For the text-containing cell, return its midpoint in [X, Y] coordinate format. 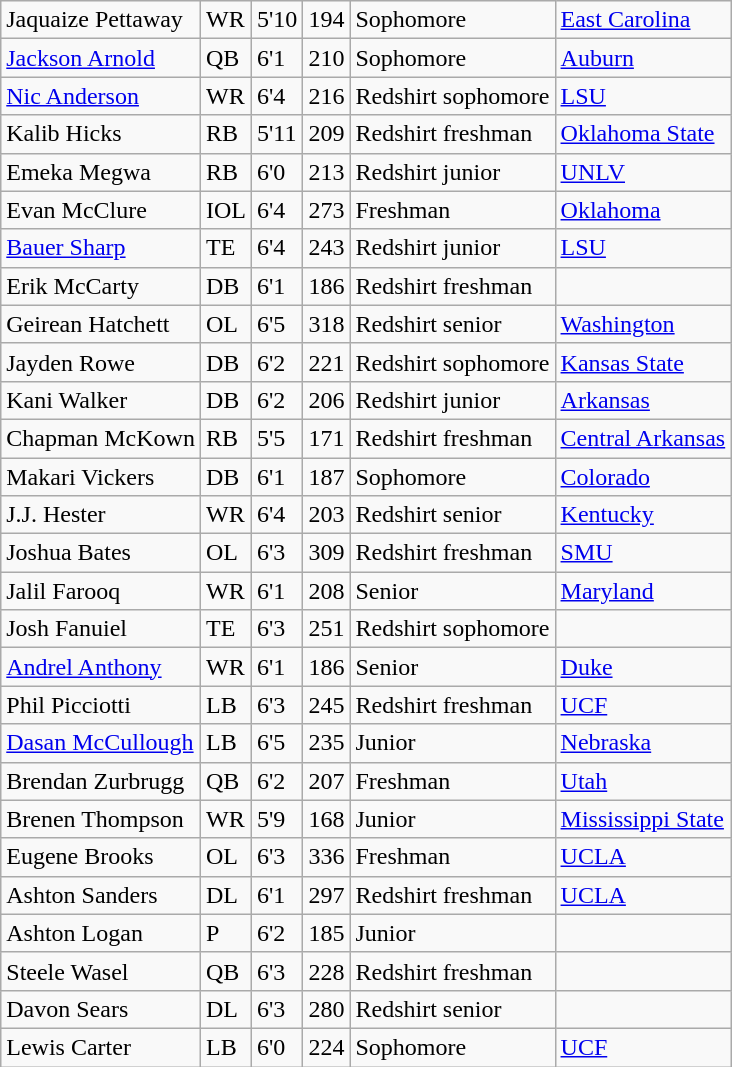
235 [326, 743]
Mississippi State [643, 819]
171 [326, 438]
Colorado [643, 477]
Washington [643, 324]
Makari Vickers [101, 477]
Ashton Logan [101, 933]
Erik McCarty [101, 286]
Nebraska [643, 743]
5'9 [278, 819]
245 [326, 705]
Evan McClure [101, 210]
East Carolina [643, 20]
Brendan Zurbrugg [101, 781]
Andrel Anthony [101, 667]
Oklahoma [643, 210]
IOL [226, 210]
Nic Anderson [101, 96]
Central Arkansas [643, 438]
Joshua Bates [101, 553]
318 [326, 324]
Oklahoma State [643, 134]
J.J. Hester [101, 515]
168 [326, 819]
5'11 [278, 134]
Emeka Megwa [101, 172]
Chapman McKown [101, 438]
5'10 [278, 20]
Jalil Farooq [101, 591]
Phil Picciotti [101, 705]
Utah [643, 781]
210 [326, 58]
297 [326, 895]
Auburn [643, 58]
Jayden Rowe [101, 362]
UNLV [643, 172]
Geirean Hatchett [101, 324]
216 [326, 96]
Kalib Hicks [101, 134]
Lewis Carter [101, 1047]
209 [326, 134]
Jackson Arnold [101, 58]
Arkansas [643, 400]
Kentucky [643, 515]
228 [326, 971]
194 [326, 20]
Josh Fanuiel [101, 629]
207 [326, 781]
243 [326, 248]
Ashton Sanders [101, 895]
Davon Sears [101, 1009]
221 [326, 362]
P [226, 933]
224 [326, 1047]
185 [326, 933]
Kansas State [643, 362]
273 [326, 210]
Dasan McCullough [101, 743]
203 [326, 515]
280 [326, 1009]
213 [326, 172]
Eugene Brooks [101, 857]
Kani Walker [101, 400]
Brenen Thompson [101, 819]
Steele Wasel [101, 971]
206 [326, 400]
SMU [643, 553]
5'5 [278, 438]
208 [326, 591]
251 [326, 629]
187 [326, 477]
336 [326, 857]
Maryland [643, 591]
Duke [643, 667]
309 [326, 553]
Jaquaize Pettaway [101, 20]
Bauer Sharp [101, 248]
